Pinpoint the cell where the given text exists, returning its [X, Y] midpoint coordinate. 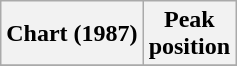
Peakposition [189, 34]
Chart (1987) [72, 34]
